From the cell containing the given text, extract its center point as [x, y] coordinate. 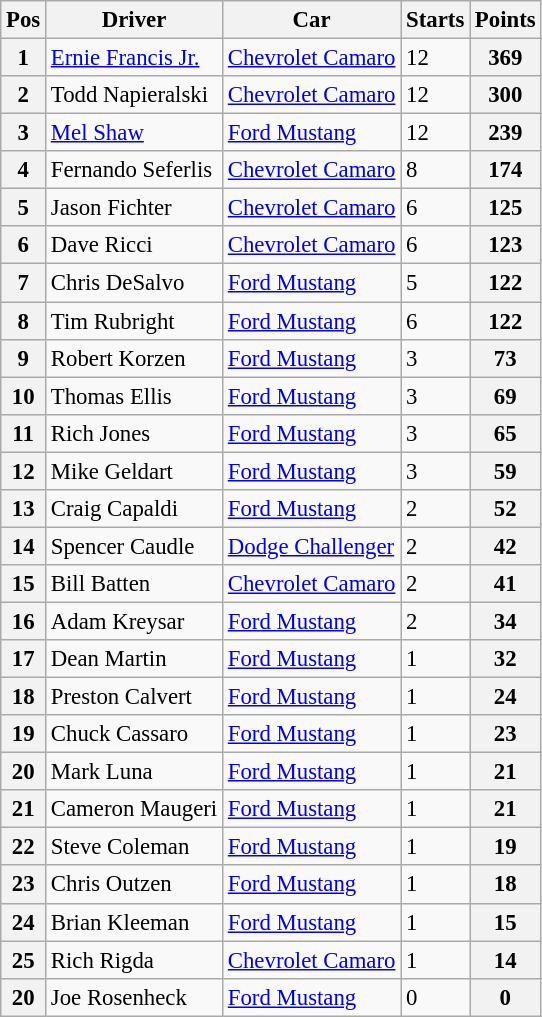
Ernie Francis Jr. [134, 58]
Car [311, 20]
11 [24, 433]
Robert Korzen [134, 358]
Todd Napieralski [134, 95]
17 [24, 659]
69 [506, 396]
300 [506, 95]
Mike Geldart [134, 471]
Starts [436, 20]
Jason Fichter [134, 208]
16 [24, 621]
174 [506, 170]
Preston Calvert [134, 697]
Dodge Challenger [311, 546]
10 [24, 396]
4 [24, 170]
52 [506, 509]
42 [506, 546]
Brian Kleeman [134, 922]
Mel Shaw [134, 133]
32 [506, 659]
123 [506, 245]
Pos [24, 20]
Spencer Caudle [134, 546]
Cameron Maugeri [134, 809]
65 [506, 433]
369 [506, 58]
Mark Luna [134, 772]
Tim Rubright [134, 321]
Dave Ricci [134, 245]
Chuck Cassaro [134, 734]
Rich Jones [134, 433]
Bill Batten [134, 584]
Joe Rosenheck [134, 997]
239 [506, 133]
Steve Coleman [134, 847]
34 [506, 621]
59 [506, 471]
13 [24, 509]
125 [506, 208]
Driver [134, 20]
Points [506, 20]
Thomas Ellis [134, 396]
Dean Martin [134, 659]
73 [506, 358]
41 [506, 584]
Chris Outzen [134, 885]
22 [24, 847]
Rich Rigda [134, 960]
Fernando Seferlis [134, 170]
9 [24, 358]
Chris DeSalvo [134, 283]
7 [24, 283]
25 [24, 960]
Craig Capaldi [134, 509]
Adam Kreysar [134, 621]
